Return (x, y) of the center of cell containing provided text 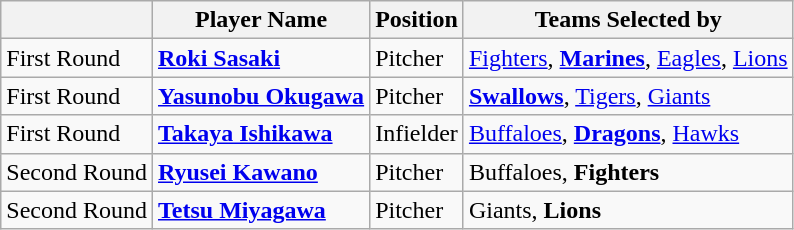
Buffaloes, Fighters (628, 172)
Swallows, Tigers, Giants (628, 96)
Giants, Lions (628, 210)
Teams Selected by (628, 20)
Position (417, 20)
Ryusei Kawano (260, 172)
Infielder (417, 134)
Player Name (260, 20)
Takaya Ishikawa (260, 134)
Buffaloes, Dragons, Hawks (628, 134)
Tetsu Miyagawa (260, 210)
Roki Sasaki (260, 58)
Yasunobu Okugawa (260, 96)
Fighters, Marines, Eagles, Lions (628, 58)
